Locate the cell with the specified text and output its [x, y] center coordinate. 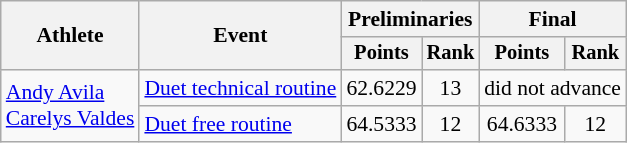
Final [552, 19]
Andy AvilaCarelys Valdes [70, 106]
Duet technical routine [240, 88]
Duet free routine [240, 124]
did not advance [552, 88]
13 [451, 88]
64.6333 [522, 124]
62.6229 [381, 88]
Athlete [70, 36]
64.5333 [381, 124]
Preliminaries [410, 19]
Event [240, 36]
